Identify which cell holds the provided text, then report its [X, Y] central coordinate. 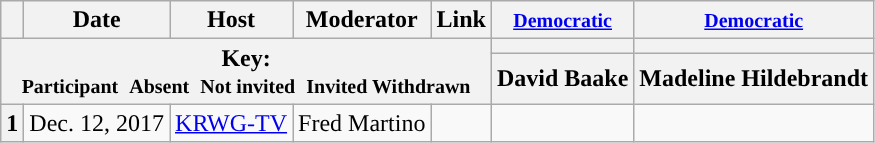
David Baake [562, 78]
Date [97, 20]
KRWG-TV [232, 123]
Dec. 12, 2017 [97, 123]
Madeline Hildebrandt [754, 78]
Moderator [362, 20]
Link [461, 20]
Host [232, 20]
Fred Martino [362, 123]
Key: Participant Absent Not invited Invited Withdrawn [246, 72]
1 [12, 123]
